For the text-containing cell, return its midpoint in [X, Y] coordinate format. 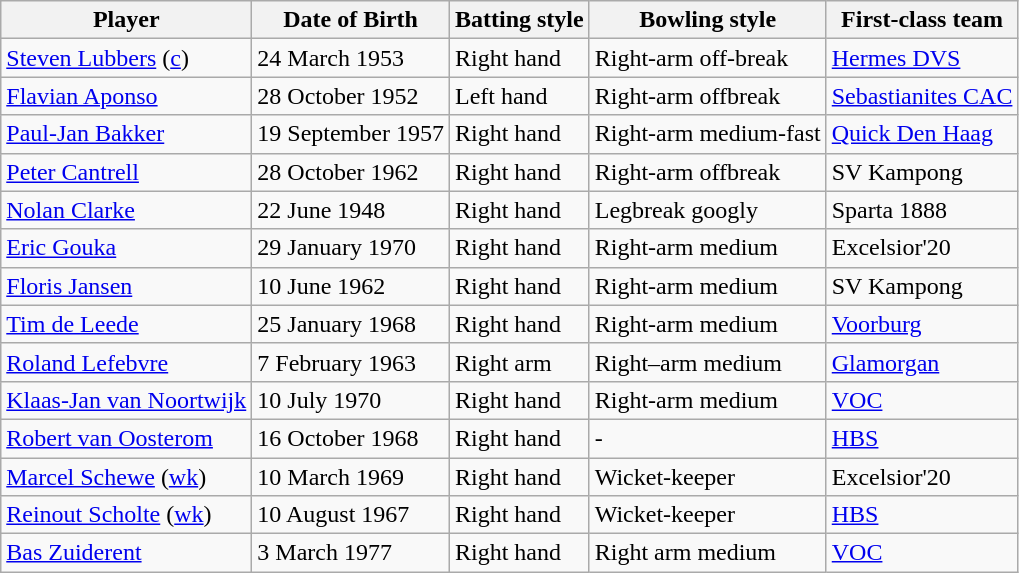
10 June 1962 [351, 286]
Steven Lubbers (c) [126, 58]
Robert van Oosterom [126, 438]
22 June 1948 [351, 210]
Legbreak googly [708, 210]
Right arm medium [708, 553]
Bowling style [708, 20]
Right-arm medium-fast [708, 134]
29 January 1970 [351, 248]
Nolan Clarke [126, 210]
Right arm [519, 362]
7 February 1963 [351, 362]
Reinout Scholte (wk) [126, 515]
Hermes DVS [922, 58]
28 October 1952 [351, 96]
10 August 1967 [351, 515]
Voorburg [922, 324]
3 March 1977 [351, 553]
Right-arm off-break [708, 58]
19 September 1957 [351, 134]
24 March 1953 [351, 58]
Marcel Schewe (wk) [126, 477]
Date of Birth [351, 20]
Sebastianites CAC [922, 96]
Sparta 1888 [922, 210]
10 March 1969 [351, 477]
Peter Cantrell [126, 172]
- [708, 438]
Tim de Leede [126, 324]
Flavian Aponso [126, 96]
10 July 1970 [351, 400]
Left hand [519, 96]
Klaas-Jan van Noortwijk [126, 400]
16 October 1968 [351, 438]
Batting style [519, 20]
28 October 1962 [351, 172]
Quick Den Haag [922, 134]
Floris Jansen [126, 286]
Roland Lefebvre [126, 362]
Player [126, 20]
25 January 1968 [351, 324]
First-class team [922, 20]
Bas Zuiderent [126, 553]
Right–arm medium [708, 362]
Glamorgan [922, 362]
Eric Gouka [126, 248]
Paul-Jan Bakker [126, 134]
